Determine the (x, y) coordinate at the center of the cell enclosing the given text.  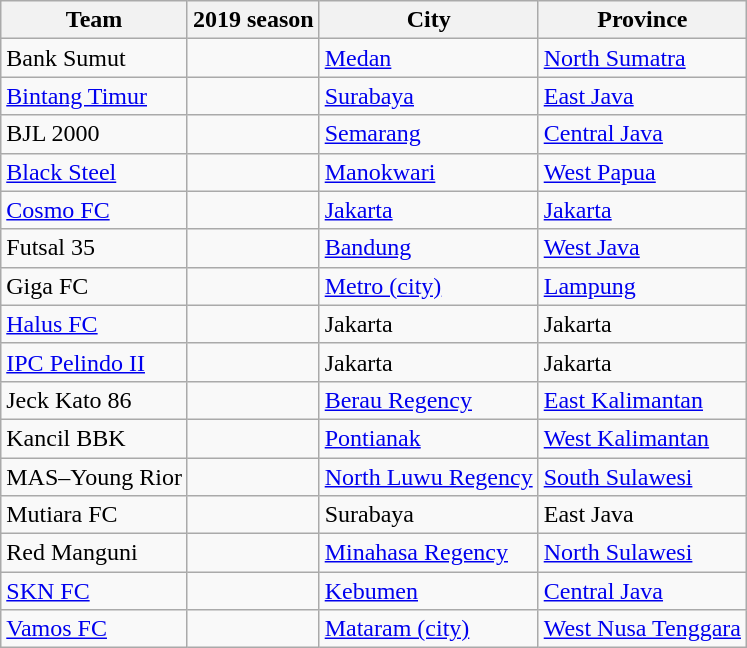
North Luwu Regency (428, 477)
Bandung (428, 248)
Bintang Timur (94, 96)
Semarang (428, 134)
Vamos FC (94, 629)
IPC Pelindo II (94, 362)
Red Manguni (94, 553)
City (428, 20)
Mataram (city) (428, 629)
West Kalimantan (642, 438)
Kebumen (428, 591)
MAS–Young Rior (94, 477)
West Java (642, 248)
Berau Regency (428, 400)
North Sumatra (642, 58)
Lampung (642, 286)
Metro (city) (428, 286)
Kancil BBK (94, 438)
Team (94, 20)
South Sulawesi (642, 477)
Mutiara FC (94, 515)
SKN FC (94, 591)
Medan (428, 58)
Province (642, 20)
Manokwari (428, 172)
2019 season (253, 20)
Bank Sumut (94, 58)
Cosmo FC (94, 210)
Minahasa Regency (428, 553)
West Nusa Tenggara (642, 629)
East Kalimantan (642, 400)
Futsal 35 (94, 248)
Halus FC (94, 324)
Giga FC (94, 286)
Black Steel (94, 172)
North Sulawesi (642, 553)
Pontianak (428, 438)
Jeck Kato 86 (94, 400)
BJL 2000 (94, 134)
West Papua (642, 172)
